Determine the (x, y) coordinate at the center of the cell enclosing the given text.  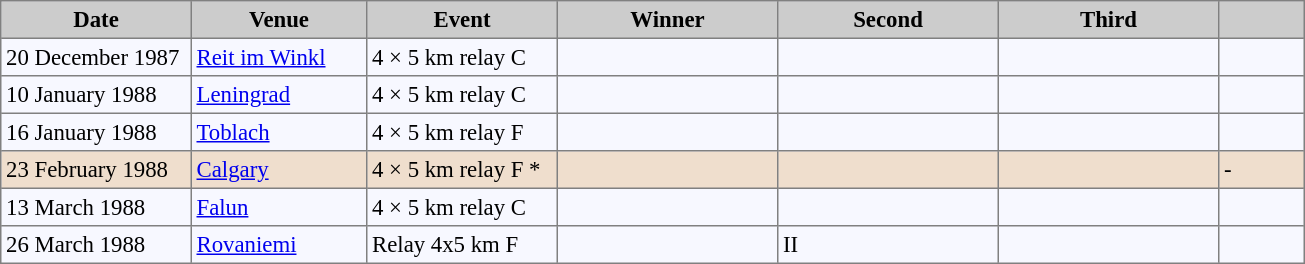
Toblach (279, 132)
20 December 1987 (96, 57)
Winner (667, 20)
Venue (279, 20)
Reit im Winkl (279, 57)
4 × 5 km relay F * (462, 170)
II (888, 245)
16 January 1988 (96, 132)
Date (96, 20)
13 March 1988 (96, 207)
Second (888, 20)
Third (1108, 20)
Rovaniemi (279, 245)
23 February 1988 (96, 170)
4 × 5 km relay F (462, 132)
10 January 1988 (96, 95)
Relay 4x5 km F (462, 245)
Event (462, 20)
- (1262, 170)
Calgary (279, 170)
Falun (279, 207)
26 March 1988 (96, 245)
Leningrad (279, 95)
